Search for the cell housing the specified text and yield its (X, Y) center coordinate. 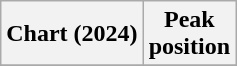
Chart (2024) (72, 34)
Peakposition (189, 34)
